Return [X, Y] of the center of cell containing provided text 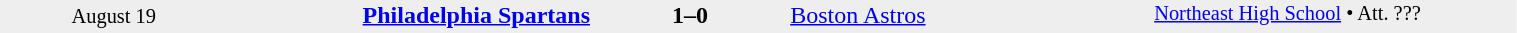
Northeast High School • Att. ??? [1335, 16]
August 19 [114, 16]
1–0 [690, 15]
Philadelphia Spartans [410, 15]
Boston Astros [971, 15]
